Locate the cell with the specified text and output its [x, y] center coordinate. 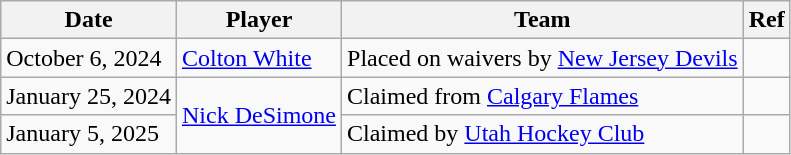
January 5, 2025 [89, 134]
Team [543, 20]
Colton White [258, 58]
Date [89, 20]
Claimed from Calgary Flames [543, 96]
Player [258, 20]
Nick DeSimone [258, 115]
Claimed by Utah Hockey Club [543, 134]
October 6, 2024 [89, 58]
Placed on waivers by New Jersey Devils [543, 58]
January 25, 2024 [89, 96]
Ref [766, 20]
